Output the (X, Y) coordinate of the center of the cell containing the given text.  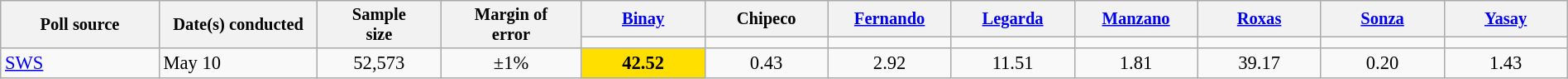
2.92 (890, 63)
0.20 (1383, 63)
Poll source (80, 25)
0.43 (766, 63)
±1% (511, 63)
Samplesize (379, 25)
1.81 (1136, 63)
Roxas (1259, 19)
1.43 (1505, 63)
52,573 (379, 63)
Legarda (1012, 19)
Fernando (890, 19)
Binay (643, 19)
42.52 (643, 63)
Sonza (1383, 19)
Chipeco (766, 19)
May 10 (238, 63)
Margin oferror (511, 25)
Date(s) conducted (238, 25)
Manzano (1136, 19)
SWS (80, 63)
11.51 (1012, 63)
39.17 (1259, 63)
Yasay (1505, 19)
